Search for the cell housing the specified text and yield its [x, y] center coordinate. 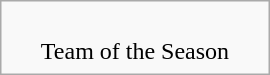
Team of the Season [134, 38]
